Determine the [x, y] coordinate at the center of the cell enclosing the given text.  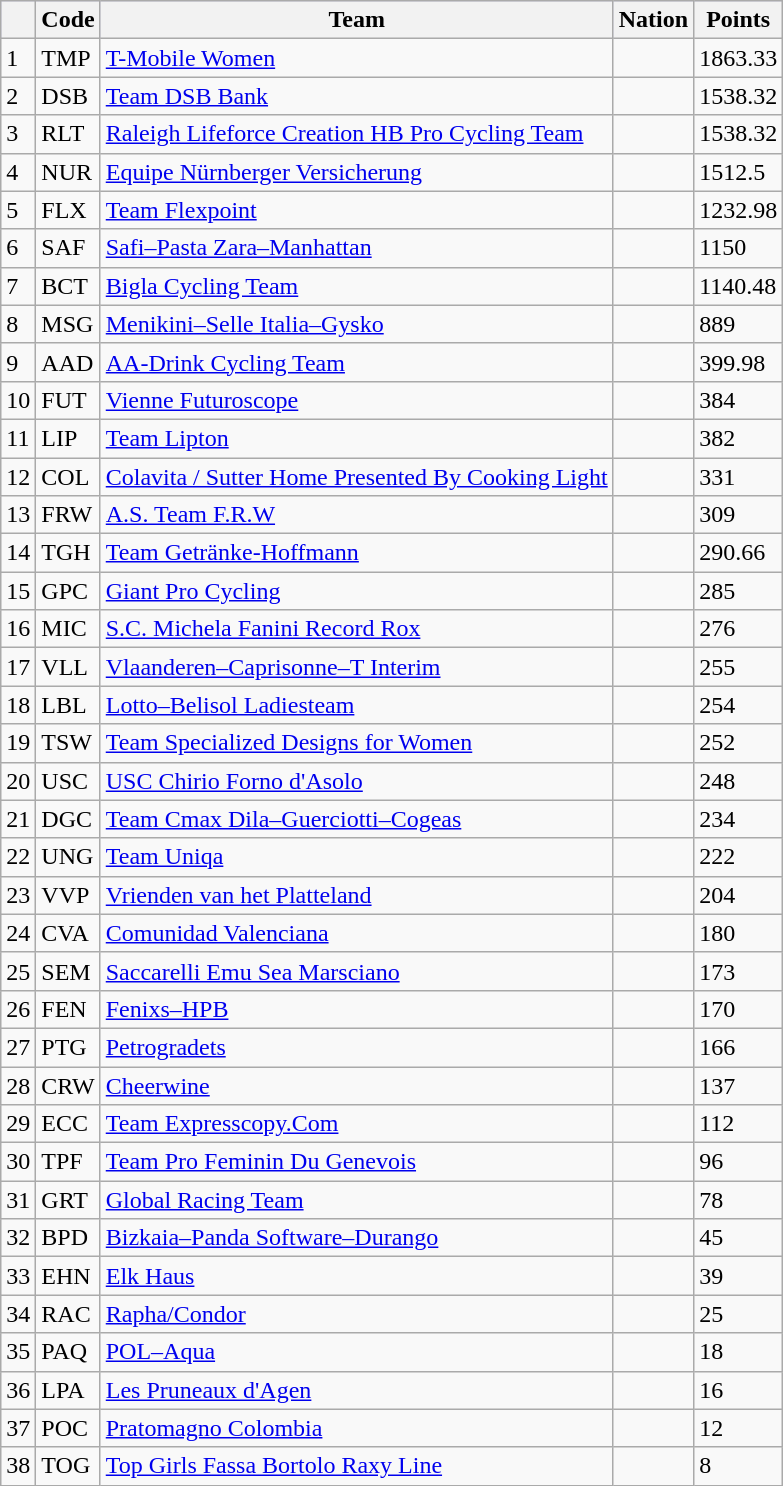
309 [738, 515]
22 [18, 857]
Team Cmax Dila–Guerciotti–Cogeas [356, 819]
1232.98 [738, 210]
NUR [68, 172]
USC [68, 781]
276 [738, 629]
32 [18, 1238]
S.C. Michela Fanini Record Rox [356, 629]
2 [18, 96]
ECC [68, 1124]
FEN [68, 1009]
Vrienden van het Platteland [356, 895]
Top Girls Fassa Bortolo Raxy Line [356, 1466]
889 [738, 324]
Safi–Pasta Zara–Manhattan [356, 248]
Raleigh Lifeforce Creation HB Pro Cycling Team [356, 134]
TMP [68, 58]
Team Flexpoint [356, 210]
AAD [68, 362]
Pratomagno Colombia [356, 1428]
1863.33 [738, 58]
VLL [68, 667]
TPF [68, 1162]
CRW [68, 1085]
LBL [68, 705]
180 [738, 933]
Saccarelli Emu Sea Marsciano [356, 971]
15 [18, 591]
BPD [68, 1238]
24 [18, 933]
LIP [68, 438]
331 [738, 477]
1 [18, 58]
36 [18, 1390]
254 [738, 705]
1512.5 [738, 172]
33 [18, 1276]
Vienne Futuroscope [356, 400]
Menikini–Selle Italia–Gysko [356, 324]
27 [18, 1047]
5 [18, 210]
T-Mobile Women [356, 58]
Fenixs–HPB [356, 1009]
1150 [738, 248]
COL [68, 477]
14 [18, 553]
248 [738, 781]
RAC [68, 1314]
Points [738, 20]
Team Pro Feminin Du Genevois [356, 1162]
290.66 [738, 553]
TOG [68, 1466]
TSW [68, 743]
222 [738, 857]
Lotto–Belisol Ladiesteam [356, 705]
13 [18, 515]
38 [18, 1466]
35 [18, 1352]
6 [18, 248]
SEM [68, 971]
CVA [68, 933]
POC [68, 1428]
USC Chirio Forno d'Asolo [356, 781]
VVP [68, 895]
PTG [68, 1047]
255 [738, 667]
Rapha/Condor [356, 1314]
10 [18, 400]
39 [738, 1276]
1140.48 [738, 286]
382 [738, 438]
3 [18, 134]
Team Expresscopy.Com [356, 1124]
Team DSB Bank [356, 96]
252 [738, 743]
MSG [68, 324]
Team Uniqa [356, 857]
PAQ [68, 1352]
Bizkaia–Panda Software–Durango [356, 1238]
Comunidad Valenciana [356, 933]
11 [18, 438]
30 [18, 1162]
20 [18, 781]
Bigla Cycling Team [356, 286]
FRW [68, 515]
23 [18, 895]
Team Specialized Designs for Women [356, 743]
LPA [68, 1390]
96 [738, 1162]
234 [738, 819]
37 [18, 1428]
Global Racing Team [356, 1200]
Team Lipton [356, 438]
Cheerwine [356, 1085]
4 [18, 172]
166 [738, 1047]
GRT [68, 1200]
RLT [68, 134]
SAF [68, 248]
AA-Drink Cycling Team [356, 362]
26 [18, 1009]
31 [18, 1200]
Colavita / Sutter Home Presented By Cooking Light [356, 477]
34 [18, 1314]
204 [738, 895]
Vlaanderen–Caprisonne–T Interim [356, 667]
45 [738, 1238]
78 [738, 1200]
MIC [68, 629]
BCT [68, 286]
UNG [68, 857]
Giant Pro Cycling [356, 591]
FLX [68, 210]
Code [68, 20]
EHN [68, 1276]
DSB [68, 96]
112 [738, 1124]
17 [18, 667]
TGH [68, 553]
Elk Haus [356, 1276]
7 [18, 286]
173 [738, 971]
137 [738, 1085]
285 [738, 591]
Nation [653, 20]
170 [738, 1009]
A.S. Team F.R.W [356, 515]
Team Getränke-Hoffmann [356, 553]
FUT [68, 400]
9 [18, 362]
Les Pruneaux d'Agen [356, 1390]
DGC [68, 819]
29 [18, 1124]
Petrogradets [356, 1047]
21 [18, 819]
Team [356, 20]
28 [18, 1085]
19 [18, 743]
384 [738, 400]
POL–Aqua [356, 1352]
GPC [68, 591]
Equipe Nürnberger Versicherung [356, 172]
399.98 [738, 362]
